Locate the cell with the specified text and output its (x, y) center coordinate. 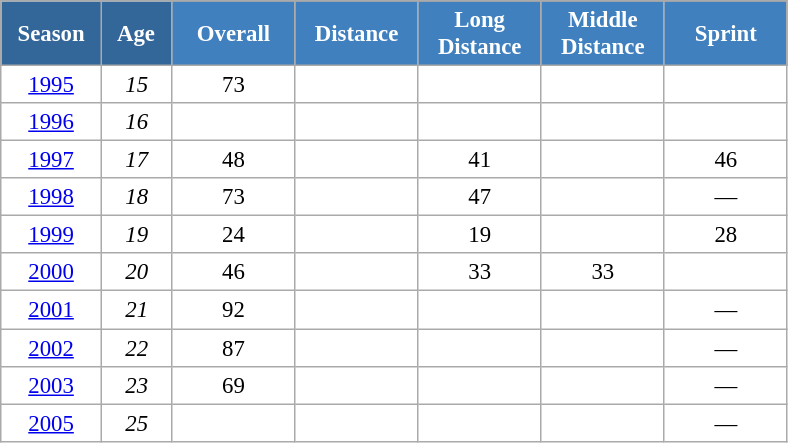
1996 (52, 122)
1998 (52, 197)
2002 (52, 348)
2003 (52, 385)
1995 (52, 85)
Season (52, 34)
24 (234, 235)
25 (136, 423)
1997 (52, 160)
17 (136, 160)
2001 (52, 310)
69 (234, 385)
18 (136, 197)
23 (136, 385)
47 (480, 197)
28 (726, 235)
20 (136, 273)
16 (136, 122)
87 (234, 348)
15 (136, 85)
Age (136, 34)
Distance (356, 34)
41 (480, 160)
1999 (52, 235)
48 (234, 160)
Long Distance (480, 34)
21 (136, 310)
22 (136, 348)
2005 (52, 423)
92 (234, 310)
Overall (234, 34)
2000 (52, 273)
Middle Distance (602, 34)
Sprint (726, 34)
